Identify which cell holds the provided text, then report its [X, Y] central coordinate. 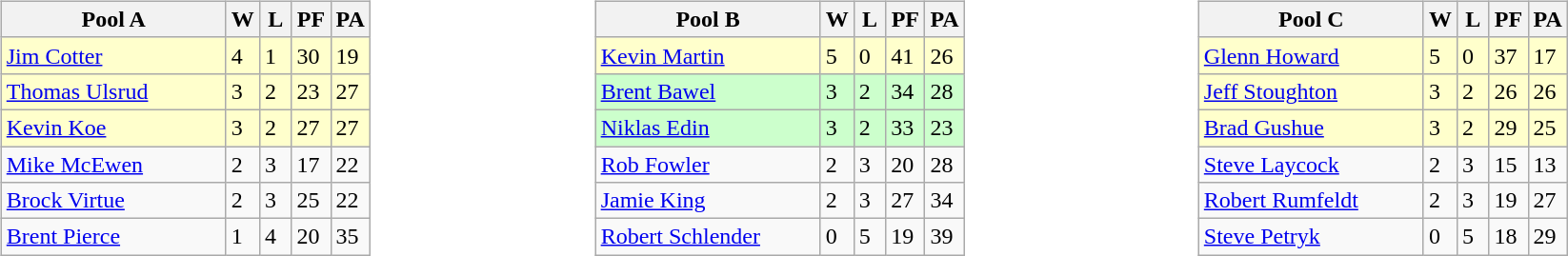
Brent Pierce [113, 237]
Rob Fowler [708, 165]
37 [1509, 55]
39 [945, 237]
Niklas Edin [708, 128]
Jim Cotter [113, 55]
Pool B [708, 19]
Glenn Howard [1311, 55]
Pool A [113, 19]
Jeff Stoughton [1311, 91]
Kevin Koe [113, 128]
Brock Virtue [113, 201]
Steve Petryk [1311, 237]
Thomas Ulsrud [113, 91]
15 [1509, 165]
33 [905, 128]
13 [1547, 165]
18 [1509, 237]
Jamie King [708, 201]
Robert Rumfeldt [1311, 201]
Robert Schlender [708, 237]
35 [351, 237]
Brad Gushue [1311, 128]
Brent Bawel [708, 91]
Steve Laycock [1311, 165]
Mike McEwen [113, 165]
Kevin Martin [708, 55]
30 [311, 55]
41 [905, 55]
Pool C [1311, 19]
